Provide the [x, y] coordinate of the cell's center where the given text is located.  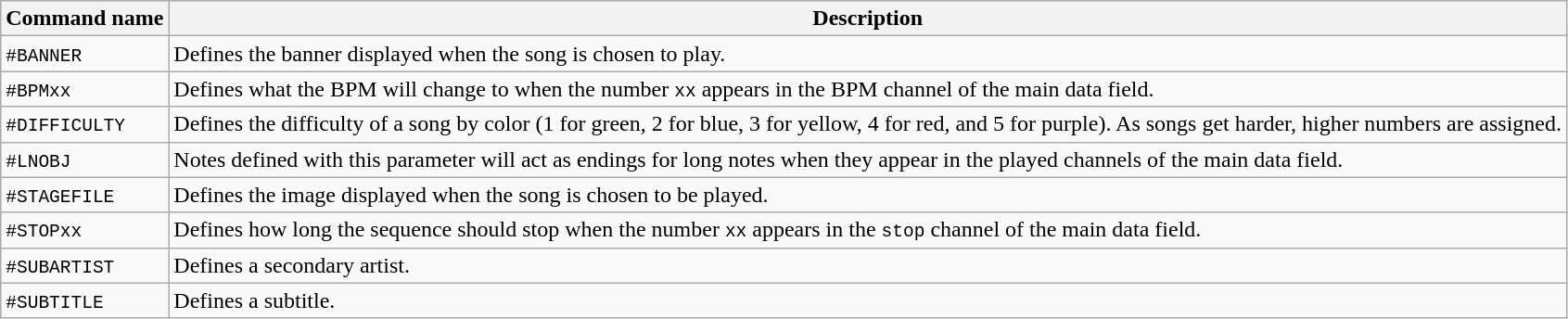
Defines the image displayed when the song is chosen to be played. [868, 195]
#DIFFICULTY [85, 124]
Defines a secondary artist. [868, 265]
Defines a subtitle. [868, 300]
Defines the banner displayed when the song is chosen to play. [868, 54]
Notes defined with this parameter will act as endings for long notes when they appear in the played channels of the main data field. [868, 159]
#LNOBJ [85, 159]
#STAGEFILE [85, 195]
#BPMxx [85, 89]
#STOPxx [85, 230]
Command name [85, 19]
#BANNER [85, 54]
#SUBTITLE [85, 300]
Description [868, 19]
Defines what the BPM will change to when the number xx appears in the BPM channel of the main data field. [868, 89]
#SUBARTIST [85, 265]
Defines how long the sequence should stop when the number xx appears in the stop channel of the main data field. [868, 230]
